Determine the (x, y) coordinate at the center of the cell enclosing the given text.  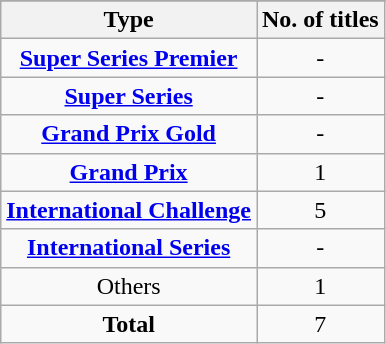
Others (129, 286)
5 (320, 210)
Total (129, 324)
No. of titles (320, 20)
Grand Prix Gold (129, 134)
Super Series Premier (129, 58)
Grand Prix (129, 172)
International Series (129, 248)
7 (320, 324)
Type (129, 20)
Super Series (129, 96)
International Challenge (129, 210)
